Detect which cell encompasses the target text, then output its [X, Y] center coordinate. 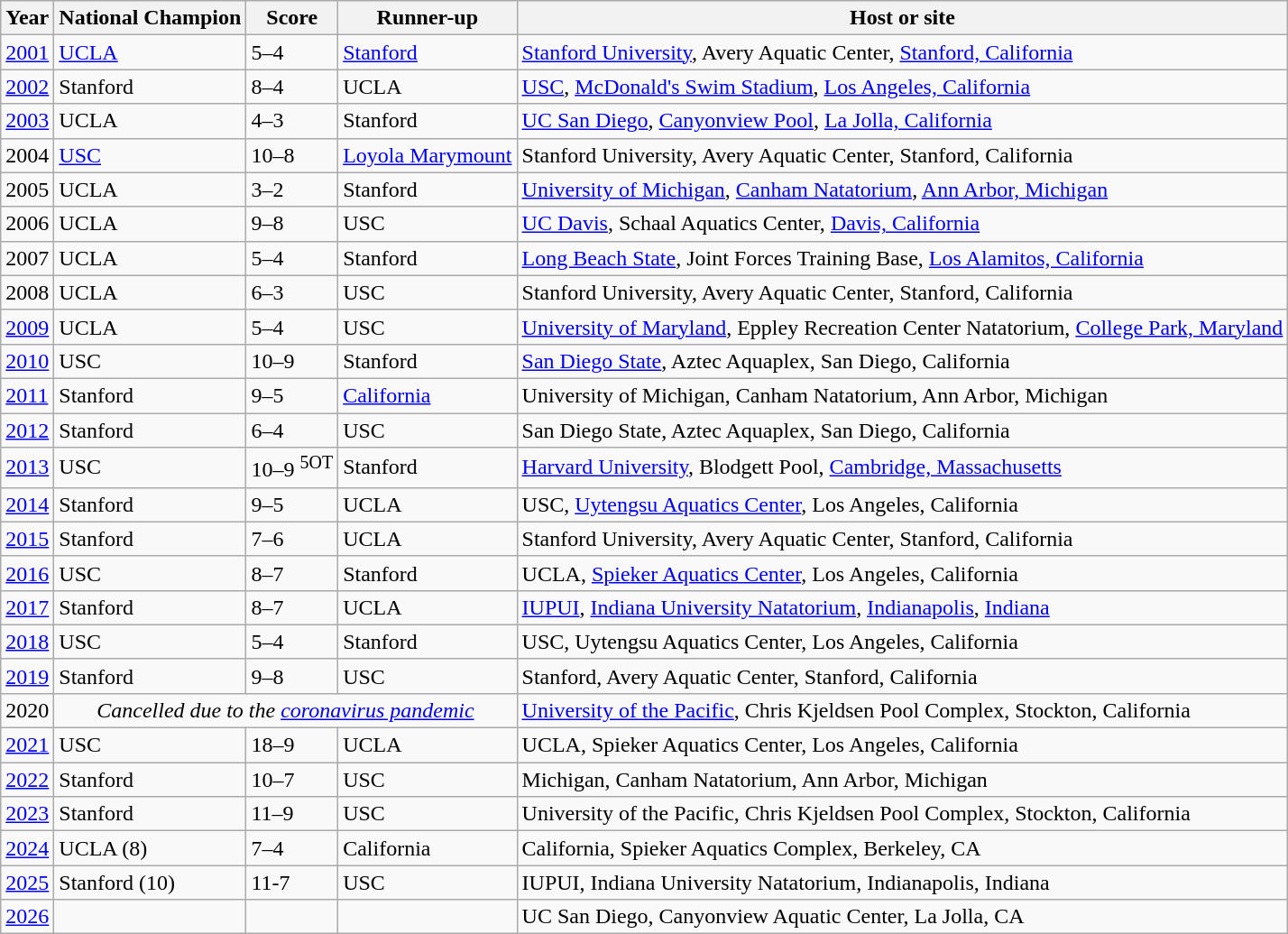
University of Maryland, Eppley Recreation Center Natatorium, College Park, Maryland [902, 327]
Stanford (10) [150, 883]
Runner-up [428, 18]
2017 [27, 607]
11-7 [292, 883]
Host or site [902, 18]
7–6 [292, 539]
2012 [27, 430]
2013 [27, 467]
10–9 5OT [292, 467]
2003 [27, 121]
2016 [27, 573]
2006 [27, 224]
2011 [27, 395]
3–2 [292, 190]
UCLA (8) [150, 848]
Loyola Marymount [428, 155]
2021 [27, 745]
USC, McDonald's Swim Stadium, Los Angeles, California [902, 87]
2025 [27, 883]
Cancelled due to the coronavirus pandemic [285, 710]
Stanford, Avery Aquatic Center, Stanford, California [902, 676]
2022 [27, 780]
18–9 [292, 745]
2007 [27, 258]
2020 [27, 710]
2005 [27, 190]
2010 [27, 361]
2019 [27, 676]
7–4 [292, 848]
2008 [27, 292]
California, Spieker Aquatics Complex, Berkeley, CA [902, 848]
10–7 [292, 780]
2024 [27, 848]
2015 [27, 539]
UC Davis, Schaal Aquatics Center, Davis, California [902, 224]
2018 [27, 642]
Harvard University, Blodgett Pool, Cambridge, Massachusetts [902, 467]
UC San Diego, Canyonview Pool, La Jolla, California [902, 121]
Score [292, 18]
2014 [27, 504]
UC San Diego, Canyonview Aquatic Center, La Jolla, CA [902, 917]
National Champion [150, 18]
6–3 [292, 292]
2004 [27, 155]
2023 [27, 814]
Long Beach State, Joint Forces Training Base, Los Alamitos, California [902, 258]
2009 [27, 327]
Year [27, 18]
Michigan, Canham Natatorium, Ann Arbor, Michigan [902, 780]
2002 [27, 87]
6–4 [292, 430]
10–8 [292, 155]
4–3 [292, 121]
10–9 [292, 361]
2001 [27, 52]
11–9 [292, 814]
2026 [27, 917]
8–4 [292, 87]
